Find where the given text appears and provide that cell's center as [x, y] coordinate. 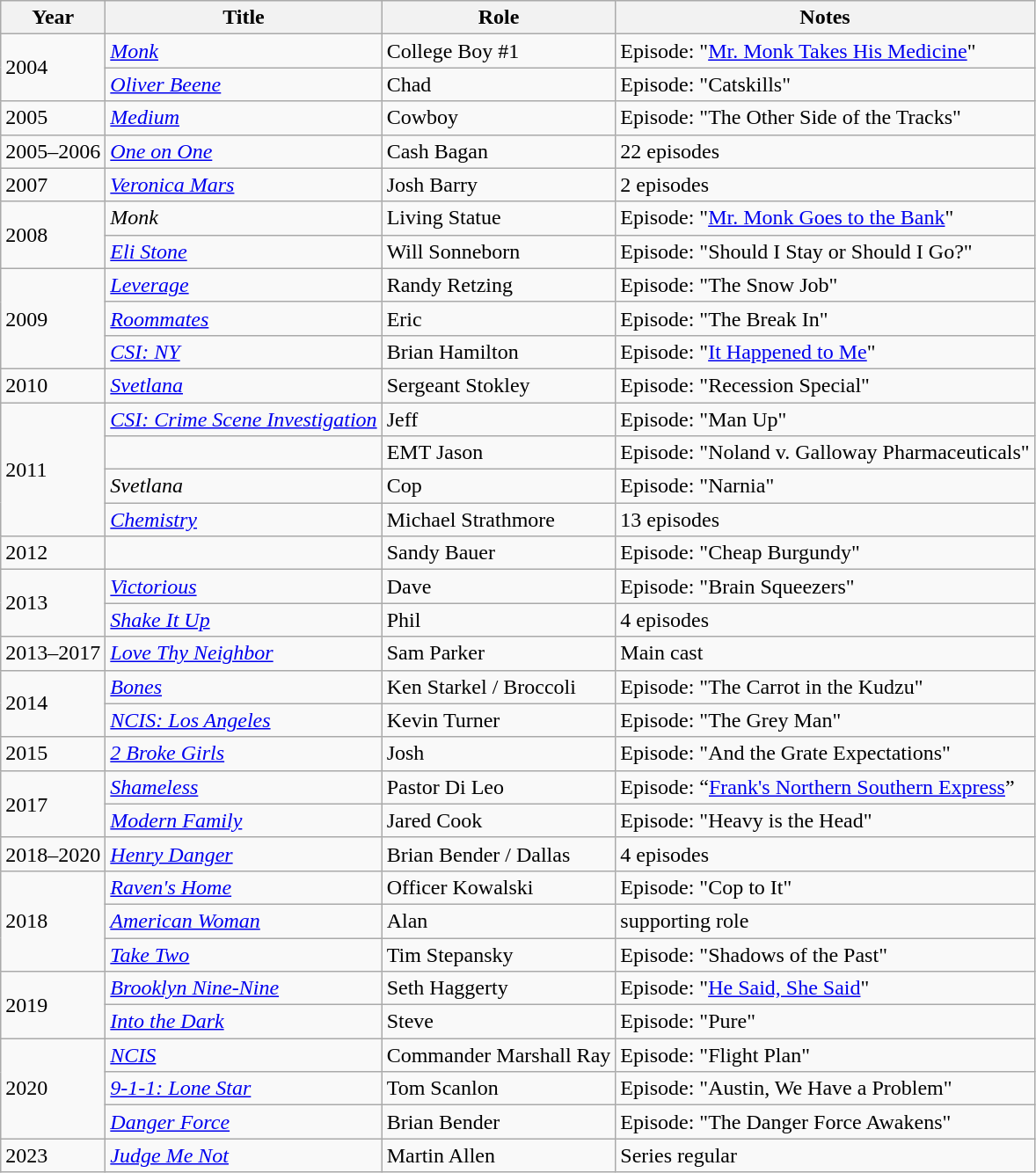
Episode: "Heavy is the Head" [825, 820]
Main cast [825, 653]
2015 [53, 754]
2007 [53, 185]
Jeff [499, 419]
Brian Bender / Dallas [499, 854]
Modern Family [244, 820]
2018–2020 [53, 854]
Tim Stepansky [499, 954]
Brooklyn Nine-Nine [244, 988]
2018 [53, 921]
Shake It Up [244, 620]
2013–2017 [53, 653]
Brian Hamilton [499, 352]
Cash Bagan [499, 151]
Oliver Beene [244, 84]
Year [53, 18]
2020 [53, 1089]
Episode: "It Happened to Me" [825, 352]
One on One [244, 151]
Episode: "Narnia" [825, 486]
Episode: "The Danger Force Awakens" [825, 1122]
Series regular [825, 1155]
Henry Danger [244, 854]
Notes [825, 18]
Episode: "Noland v. Galloway Pharmaceuticals" [825, 453]
2013 [53, 603]
Episode: "Austin, We Have a Problem" [825, 1089]
Episode: "And the Grate Expectations" [825, 754]
2009 [53, 318]
2011 [53, 470]
Eric [499, 318]
Episode: "Mr. Monk Takes His Medicine" [825, 51]
Chad [499, 84]
2017 [53, 804]
Sam Parker [499, 653]
2 Broke Girls [244, 754]
Love Thy Neighbor [244, 653]
Episode: "Flight Plan" [825, 1055]
Josh [499, 754]
Episode: "The Grey Man" [825, 720]
supporting role [825, 921]
Episode: "The Carrot in the Kudzu" [825, 687]
Living Statue [499, 218]
22 episodes [825, 151]
Martin Allen [499, 1155]
CSI: NY [244, 352]
EMT Jason [499, 453]
Cop [499, 486]
CSI: Crime Scene Investigation [244, 419]
Into the Dark [244, 1022]
Commander Marshall Ray [499, 1055]
Jared Cook [499, 820]
2014 [53, 703]
2005 [53, 118]
Sandy Bauer [499, 553]
Pastor Di Leo [499, 787]
2005–2006 [53, 151]
Take Two [244, 954]
Episode: "Brain Squeezers" [825, 586]
Kevin Turner [499, 720]
Leverage [244, 285]
Seth Haggerty [499, 988]
Episode: "Cop to It" [825, 887]
Roommates [244, 318]
2010 [53, 385]
Tom Scanlon [499, 1089]
Episode: "Shadows of the Past" [825, 954]
2 episodes [825, 185]
Chemistry [244, 520]
9-1-1: Lone Star [244, 1089]
Episode: "He Said, She Said" [825, 988]
2023 [53, 1155]
College Boy #1 [499, 51]
Veronica Mars [244, 185]
Episode: "The Other Side of the Tracks" [825, 118]
Episode: "Catskills" [825, 84]
Episode: "The Snow Job" [825, 285]
Role [499, 18]
Brian Bender [499, 1122]
Shameless [244, 787]
Ken Starkel / Broccoli [499, 687]
Episode: "Man Up" [825, 419]
2012 [53, 553]
Medium [244, 118]
Title [244, 18]
Victorious [244, 586]
Cowboy [499, 118]
Raven's Home [244, 887]
Sergeant Stokley [499, 385]
13 episodes [825, 520]
Michael Strathmore [499, 520]
Randy Retzing [499, 285]
2004 [53, 68]
Episode: "Should I Stay or Should I Go?" [825, 251]
American Woman [244, 921]
Steve [499, 1022]
2008 [53, 235]
Episode: "Pure" [825, 1022]
Eli Stone [244, 251]
Judge Me Not [244, 1155]
Phil [499, 620]
Episode: “Frank's Northern Southern Express” [825, 787]
NCIS: Los Angeles [244, 720]
Episode: "Cheap Burgundy" [825, 553]
Will Sonneborn [499, 251]
Josh Barry [499, 185]
Episode: "Recession Special" [825, 385]
Alan [499, 921]
Episode: "Mr. Monk Goes to the Bank" [825, 218]
Episode: "The Break In" [825, 318]
Officer Kowalski [499, 887]
Danger Force [244, 1122]
NCIS [244, 1055]
2019 [53, 1005]
Dave [499, 586]
Bones [244, 687]
